Determine the (X, Y) coordinate at the center of the cell enclosing the given text.  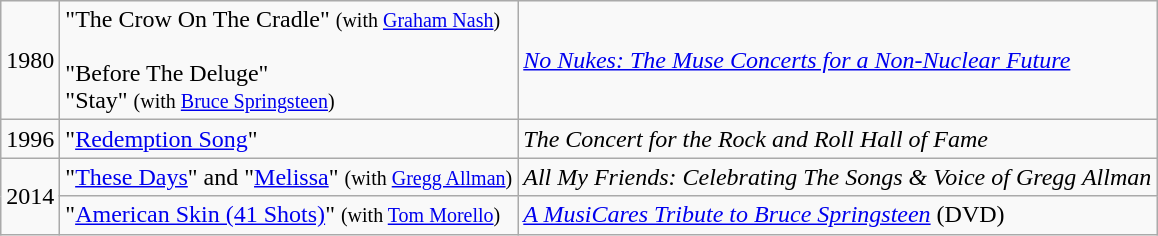
No Nukes: The Muse Concerts for a Non-Nuclear Future (838, 60)
The Concert for the Rock and Roll Hall of Fame (838, 139)
1980 (30, 60)
"Redemption Song" (289, 139)
2014 (30, 196)
1996 (30, 139)
"The Crow On The Cradle" (with Graham Nash)"Before The Deluge" "Stay" (with Bruce Springsteen) (289, 60)
A MusiCares Tribute to Bruce Springsteen (DVD) (838, 215)
"American Skin (41 Shots)" (with Tom Morello) (289, 215)
"These Days" and "Melissa" (with Gregg Allman) (289, 177)
All My Friends: Celebrating The Songs & Voice of Gregg Allman (838, 177)
